Determine the [x, y] coordinate at the center of the cell enclosing the given text.  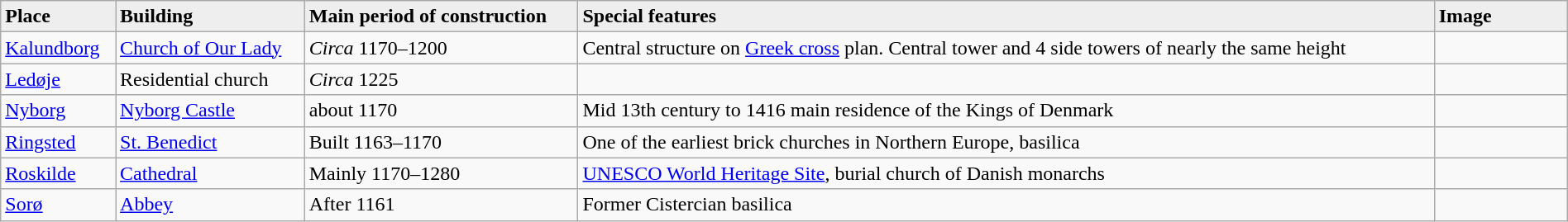
Sorø [58, 205]
One of the earliest brick churches in Northern Europe, basilica [1006, 142]
Main period of construction [442, 17]
Cathedral [210, 173]
Central structure on Greek cross plan. Central tower and 4 side towers of nearly the same height [1006, 48]
Ledøje [58, 79]
Image [1500, 17]
Mid 13th century to 1416 main residence of the Kings of Denmark [1006, 111]
Built 1163–1170 [442, 142]
Circa 1170–1200 [442, 48]
UNESCO World Heritage Site, burial church of Danish monarchs [1006, 173]
Circa 1225 [442, 79]
Kalundborg [58, 48]
Roskilde [58, 173]
Place [58, 17]
Special features [1006, 17]
Ringsted [58, 142]
about 1170 [442, 111]
Building [210, 17]
Nyborg Castle [210, 111]
Residential church [210, 79]
Abbey [210, 205]
Nyborg [58, 111]
Church of Our Lady [210, 48]
Mainly 1170–1280 [442, 173]
Former Cistercian basilica [1006, 205]
St. Benedict [210, 142]
After 1161 [442, 205]
